Pinpoint the cell where the given text exists, returning its (x, y) midpoint coordinate. 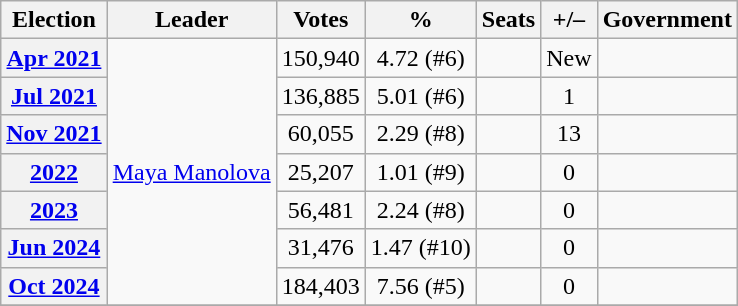
2023 (54, 210)
31,476 (320, 248)
Votes (320, 20)
Nov 2021 (54, 134)
150,940 (320, 58)
2022 (54, 172)
4.72 (#6) (420, 58)
+/– (569, 20)
184,403 (320, 286)
Government (667, 20)
5.01 (#6) (420, 96)
Maya Manolova (192, 172)
2.24 (#8) (420, 210)
1.47 (#10) (420, 248)
2.29 (#8) (420, 134)
60,055 (320, 134)
1 (569, 96)
56,481 (320, 210)
% (420, 20)
25,207 (320, 172)
Oct 2024 (54, 286)
Seats (508, 20)
Election (54, 20)
Apr 2021 (54, 58)
Jun 2024 (54, 248)
7.56 (#5) (420, 286)
136,885 (320, 96)
1.01 (#9) (420, 172)
New (569, 58)
Jul 2021 (54, 96)
13 (569, 134)
Leader (192, 20)
